Output the (x, y) coordinate of the center of the cell containing the given text.  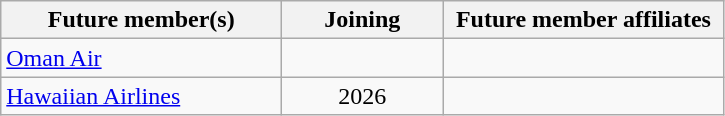
2026 (362, 96)
Joining (362, 20)
Hawaiian Airlines (142, 96)
Oman Air (142, 58)
Future member(s) (142, 20)
Future member affiliates (584, 20)
